Identify which cell holds the provided text, then report its (x, y) central coordinate. 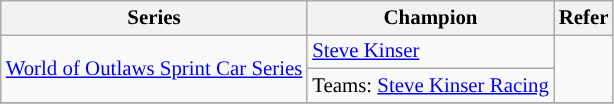
Teams: Steve Kinser Racing (430, 85)
Steve Kinser (430, 51)
Series (154, 18)
World of Outlaws Sprint Car Series (154, 68)
Champion (430, 18)
Refer (584, 18)
